Find where the given text appears and provide that cell's center as (X, Y) coordinate. 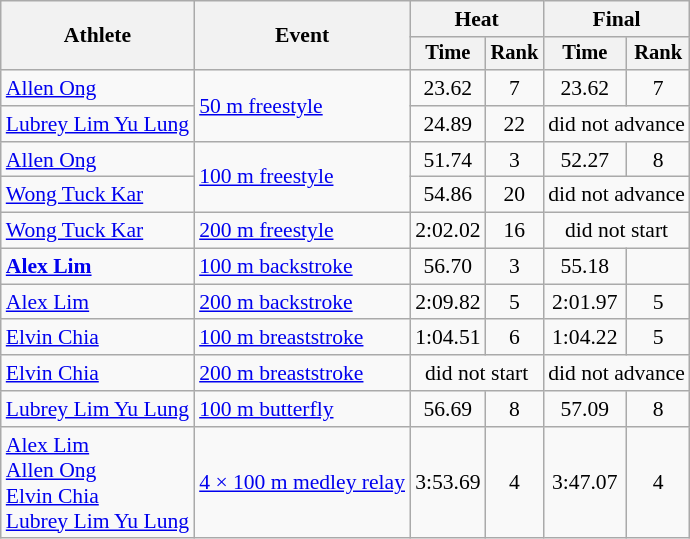
6 (515, 338)
200 m backstroke (302, 302)
100 m butterfly (302, 409)
3:53.69 (448, 483)
55.18 (584, 267)
100 m backstroke (302, 267)
Athlete (98, 36)
3:47.07 (584, 483)
Final (616, 19)
200 m freestyle (302, 231)
Event (302, 36)
51.74 (448, 160)
24.89 (448, 124)
2:09.82 (448, 302)
100 m breaststroke (302, 338)
16 (515, 231)
2:01.97 (584, 302)
50 m freestyle (302, 106)
4 × 100 m medley relay (302, 483)
200 m breaststroke (302, 373)
56.69 (448, 409)
1:04.51 (448, 338)
20 (515, 195)
Alex LimAllen OngElvin ChiaLubrey Lim Yu Lung (98, 483)
1:04.22 (584, 338)
52.27 (584, 160)
56.70 (448, 267)
100 m freestyle (302, 178)
22 (515, 124)
Heat (476, 19)
57.09 (584, 409)
2:02.02 (448, 231)
54.86 (448, 195)
